Identify which cell holds the provided text, then report its [X, Y] central coordinate. 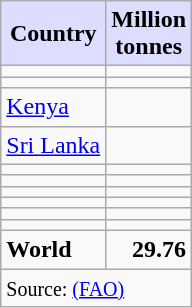
Kenya [54, 107]
Sri Lanka [54, 145]
Country [54, 34]
Million tonnes [149, 34]
Source: (FAO) [96, 287]
29.76 [149, 249]
World [54, 249]
